For the text-containing cell, return its midpoint in (X, Y) coordinate format. 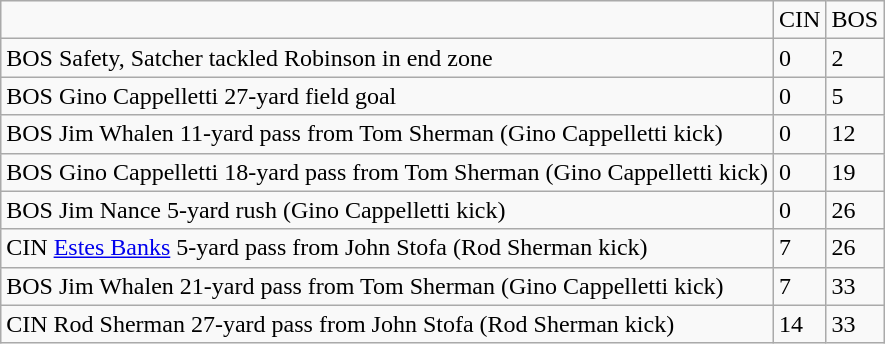
BOS Jim Whalen 21-yard pass from Tom Sherman (Gino Cappelletti kick) (388, 286)
5 (855, 96)
14 (800, 324)
BOS Jim Nance 5-yard rush (Gino Cappelletti kick) (388, 210)
BOS Jim Whalen 11-yard pass from Tom Sherman (Gino Cappelletti kick) (388, 134)
BOS Gino Cappelletti 27-yard field goal (388, 96)
2 (855, 58)
19 (855, 172)
12 (855, 134)
BOS Safety, Satcher tackled Robinson in end zone (388, 58)
CIN (800, 20)
BOS Gino Cappelletti 18-yard pass from Tom Sherman (Gino Cappelletti kick) (388, 172)
CIN Estes Banks 5-yard pass from John Stofa (Rod Sherman kick) (388, 248)
BOS (855, 20)
CIN Rod Sherman 27-yard pass from John Stofa (Rod Sherman kick) (388, 324)
